Identify which cell holds the provided text, then report its [X, Y] central coordinate. 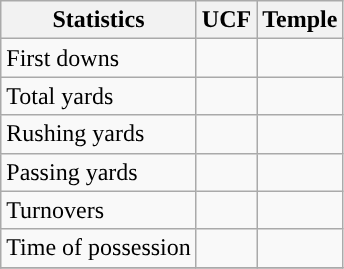
Passing yards [99, 172]
UCF [226, 20]
Statistics [99, 20]
Turnovers [99, 210]
First downs [99, 58]
Rushing yards [99, 134]
Total yards [99, 96]
Temple [300, 20]
Time of possession [99, 248]
